Determine the [x, y] coordinate at the center of the cell enclosing the given text.  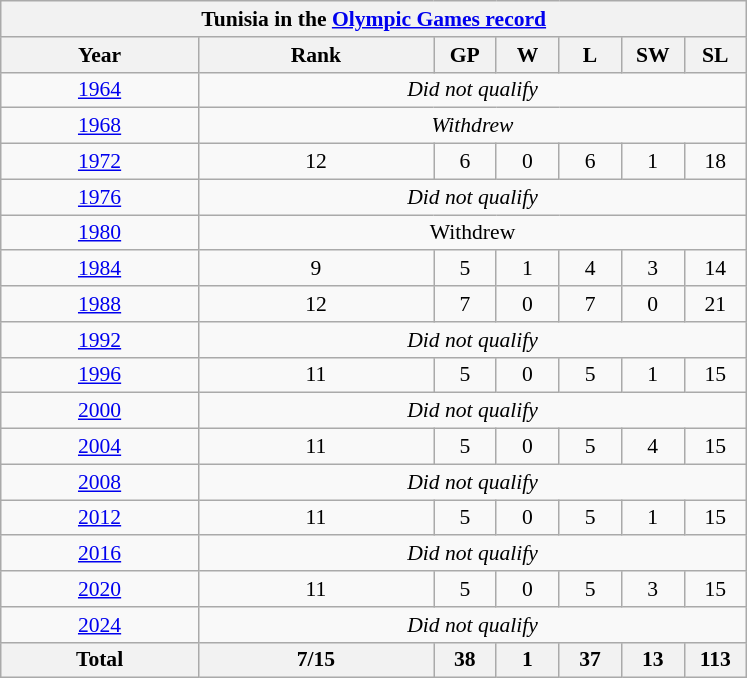
SL [716, 55]
37 [590, 660]
1984 [100, 269]
W [528, 55]
1980 [100, 233]
GP [466, 55]
2016 [100, 554]
2024 [100, 625]
18 [716, 162]
2000 [100, 411]
Tunisia in the Olympic Games record [374, 19]
Year [100, 55]
13 [652, 660]
SW [652, 55]
L [590, 55]
1988 [100, 304]
2008 [100, 482]
7/15 [316, 660]
113 [716, 660]
1976 [100, 197]
1968 [100, 126]
Total [100, 660]
21 [716, 304]
1972 [100, 162]
Rank [316, 55]
2012 [100, 518]
14 [716, 269]
9 [316, 269]
38 [466, 660]
1996 [100, 375]
2020 [100, 589]
2004 [100, 447]
1992 [100, 340]
1964 [100, 90]
